For the text-containing cell, return its midpoint in (x, y) coordinate format. 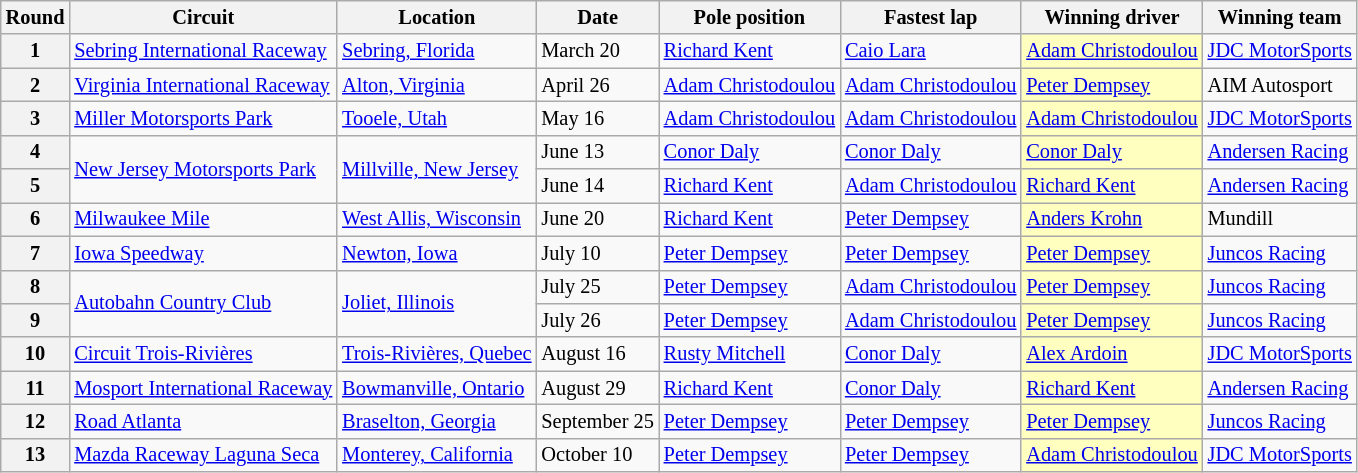
Milwaukee Mile (203, 219)
9 (36, 320)
Iowa Speedway (203, 253)
Mundill (1280, 219)
Winning driver (1112, 17)
Sebring, Florida (436, 51)
Date (597, 17)
June 13 (597, 152)
August 16 (597, 354)
Sebring International Raceway (203, 51)
April 26 (597, 85)
Mazda Raceway Laguna Seca (203, 455)
October 10 (597, 455)
Mosport International Raceway (203, 388)
West Allis, Wisconsin (436, 219)
3 (36, 118)
Anders Krohn (1112, 219)
5 (36, 186)
Bowmanville, Ontario (436, 388)
Millville, New Jersey (436, 168)
8 (36, 287)
Tooele, Utah (436, 118)
Rusty Mitchell (750, 354)
AIM Autosport (1280, 85)
Fastest lap (930, 17)
June 20 (597, 219)
Caio Lara (930, 51)
7 (36, 253)
Newton, Iowa (436, 253)
Monterey, California (436, 455)
Circuit Trois-Rivières (203, 354)
August 29 (597, 388)
Round (36, 17)
Joliet, Illinois (436, 304)
July 25 (597, 287)
March 20 (597, 51)
Alex Ardoin (1112, 354)
May 16 (597, 118)
Alton, Virginia (436, 85)
Autobahn Country Club (203, 304)
6 (36, 219)
10 (36, 354)
Location (436, 17)
Miller Motorsports Park (203, 118)
4 (36, 152)
Pole position (750, 17)
1 (36, 51)
2 (36, 85)
New Jersey Motorsports Park (203, 168)
12 (36, 421)
July 10 (597, 253)
Braselton, Georgia (436, 421)
Road Atlanta (203, 421)
September 25 (597, 421)
Trois-Rivières, Quebec (436, 354)
Circuit (203, 17)
Winning team (1280, 17)
June 14 (597, 186)
July 26 (597, 320)
11 (36, 388)
Virginia International Raceway (203, 85)
13 (36, 455)
